Pinpoint the cell where the given text exists, returning its [X, Y] midpoint coordinate. 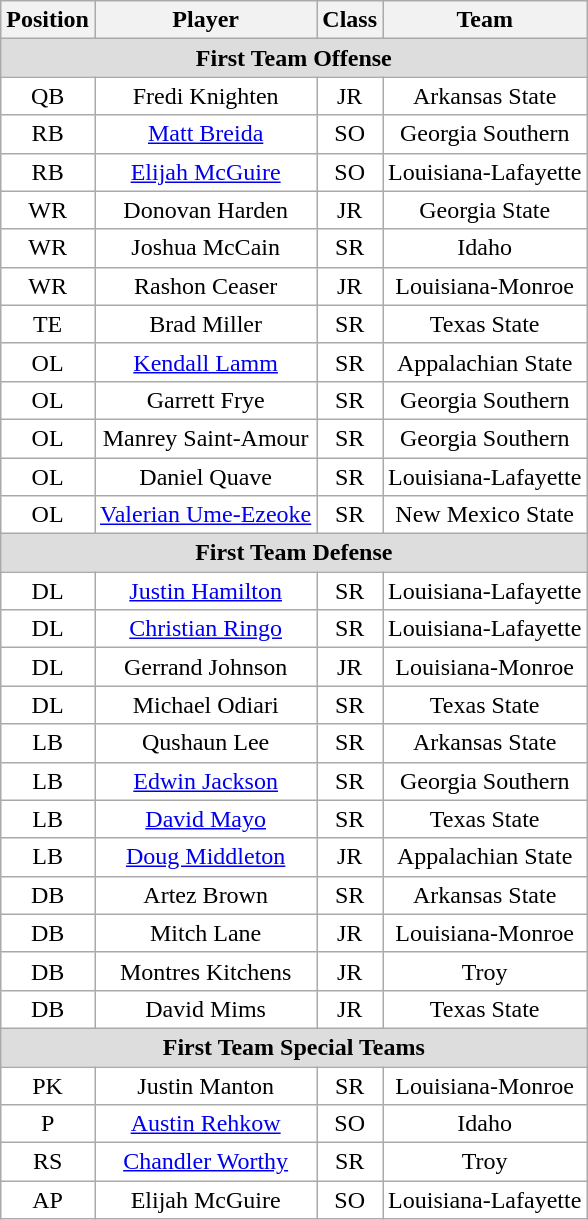
AP [48, 1200]
Garrett Frye [205, 400]
Artez Brown [205, 895]
RS [48, 1162]
Justin Manton [205, 1085]
Michael Odiari [205, 705]
David Mims [205, 1009]
TE [48, 324]
First Team Special Teams [294, 1047]
P [48, 1124]
PK [48, 1085]
First Team Defense [294, 553]
Qushaun Lee [205, 743]
QB [48, 96]
Brad Miller [205, 324]
Donovan Harden [205, 210]
Gerrand Johnson [205, 667]
Joshua McCain [205, 248]
Manrey Saint-Amour [205, 438]
David Mayo [205, 819]
Player [205, 20]
Doug Middleton [205, 857]
Valerian Ume-Ezeoke [205, 515]
Montres Kitchens [205, 971]
First Team Offense [294, 58]
Georgia State [485, 210]
Class [350, 20]
Rashon Ceaser [205, 286]
Austin Rehkow [205, 1124]
Fredi Knighten [205, 96]
Christian Ringo [205, 629]
Mitch Lane [205, 933]
Edwin Jackson [205, 781]
Team [485, 20]
Daniel Quave [205, 477]
Matt Breida [205, 134]
Chandler Worthy [205, 1162]
Position [48, 20]
Justin Hamilton [205, 591]
New Mexico State [485, 515]
Kendall Lamm [205, 362]
